Detect which cell encompasses the target text, then output its (X, Y) center coordinate. 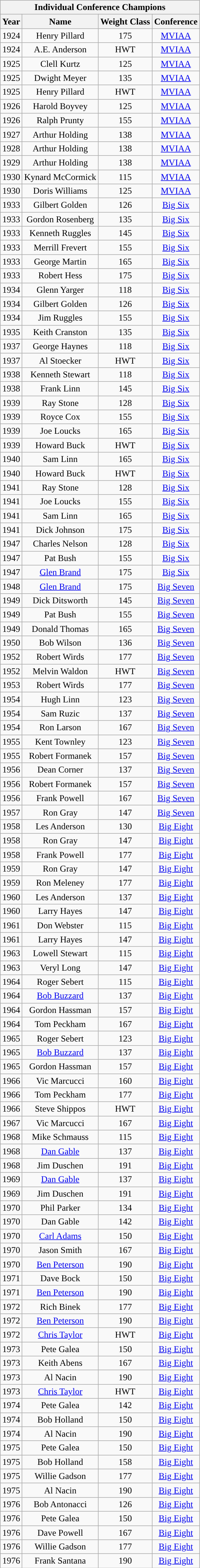
Kent Townley (60, 742)
Jim Ruggles (60, 318)
Gordon Rosenberg (60, 219)
Frank Linn (60, 388)
Hugh Linn (60, 699)
Ralph Prunty (60, 120)
Clell Kurtz (60, 64)
George Haynes (60, 346)
Robert Hess (60, 276)
Carl Adams (60, 1236)
Ron Larson (60, 728)
Charles Nelson (60, 544)
Frank Santana (60, 1561)
George Martin (60, 262)
Jason Smith (60, 1250)
1935 (11, 332)
1927 (11, 134)
Dick Johnson (60, 530)
Dave Bock (60, 1278)
1967 (11, 1123)
1929 (11, 163)
1953 (11, 685)
Dean Corner (60, 770)
1957 (11, 812)
Kenneth Ruggles (60, 233)
Rich Binek (60, 1306)
Year (11, 22)
Keith Abens (60, 1363)
Dave Powell (60, 1533)
Donald Thomas (60, 629)
Bob Wilson (60, 643)
Harold Boyvey (60, 106)
Kynard McCormick (60, 177)
Lowell Stewart (60, 954)
Sam Ruzic (60, 714)
Kenneth Stewart (60, 374)
Keith Cranston (60, 332)
Weight Class (125, 22)
Individual Conference Champions (100, 7)
Don Webster (60, 925)
Merrill Frevert (60, 247)
Melvin Waldon (60, 671)
Dwight Meyer (60, 78)
Royce Cox (60, 417)
1950 (11, 643)
130 (125, 826)
136 (125, 643)
Al Stoecker (60, 360)
Dick Ditsworth (60, 600)
A.E. Anderson (60, 50)
Mike Schmauss (60, 1137)
Bob Antonacci (60, 1504)
Phil Parker (60, 1208)
160 (125, 1081)
Veryl Long (60, 968)
Glenn Yarger (60, 290)
Conference (176, 22)
Ron Meleney (60, 883)
134 (125, 1208)
Name (60, 22)
1928 (11, 148)
158 (125, 1462)
Doris Williams (60, 191)
1948 (11, 586)
Steve Shippos (60, 1109)
